Find where the given text appears and provide that cell's center as [X, Y] coordinate. 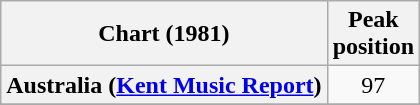
Chart (1981) [164, 34]
Peakposition [373, 34]
97 [373, 85]
Australia (Kent Music Report) [164, 85]
